Detect which cell encompasses the target text, then output its (X, Y) center coordinate. 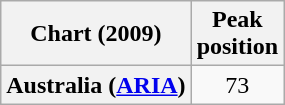
Chart (2009) (96, 34)
73 (237, 85)
Australia (ARIA) (96, 85)
Peakposition (237, 34)
